Scan for the cell matching the given text and deliver its [x, y] coordinate at center. 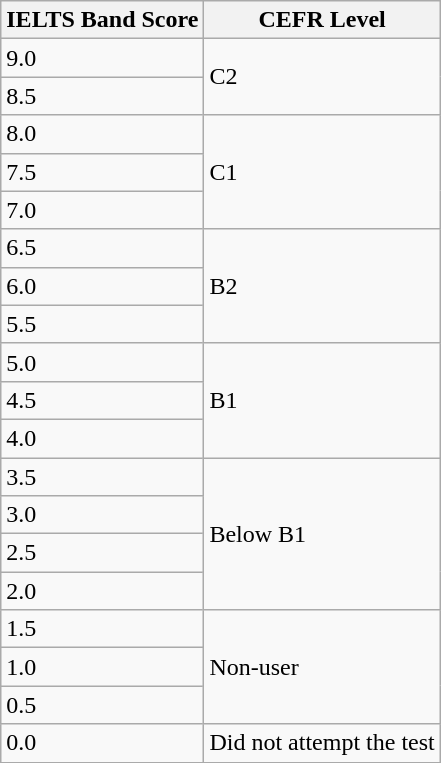
8.5 [102, 96]
C2 [322, 77]
3.5 [102, 477]
B2 [322, 286]
Below B1 [322, 534]
Did not attempt the test [322, 743]
5.0 [102, 362]
6.0 [102, 286]
0.5 [102, 705]
1.5 [102, 629]
0.0 [102, 743]
8.0 [102, 134]
2.0 [102, 591]
1.0 [102, 667]
4.0 [102, 438]
C1 [322, 172]
CEFR Level [322, 20]
5.5 [102, 324]
IELTS Band Score [102, 20]
6.5 [102, 248]
2.5 [102, 553]
4.5 [102, 400]
7.5 [102, 172]
Non-user [322, 667]
9.0 [102, 58]
3.0 [102, 515]
7.0 [102, 210]
B1 [322, 400]
